Return the [x, y] coordinate for the center point of the cell that contains the specified text.  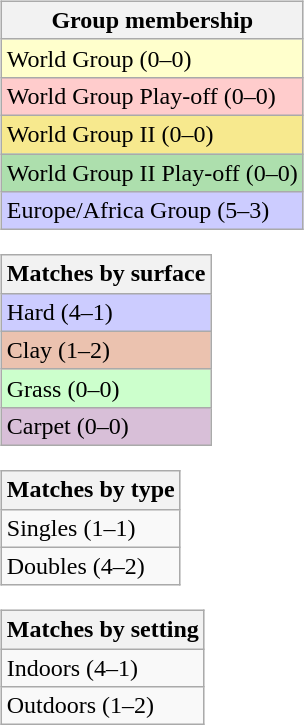
Hard (4–1) [106, 312]
Europe/Africa Group (5–3) [152, 211]
World Group (0–0) [152, 58]
Carpet (0–0) [106, 426]
Outdoors (1–2) [102, 706]
Group membership [152, 20]
Matches by setting [102, 630]
Matches by surface [106, 274]
World Group Play-off (0–0) [152, 96]
Clay (1–2) [106, 350]
World Group II (0–0) [152, 134]
Matches by type [90, 490]
Grass (0–0) [106, 388]
Doubles (4–2) [90, 566]
Indoors (4–1) [102, 668]
Singles (1–1) [90, 528]
World Group II Play-off (0–0) [152, 173]
